Determine the (x, y) coordinate at the center of the cell enclosing the given text.  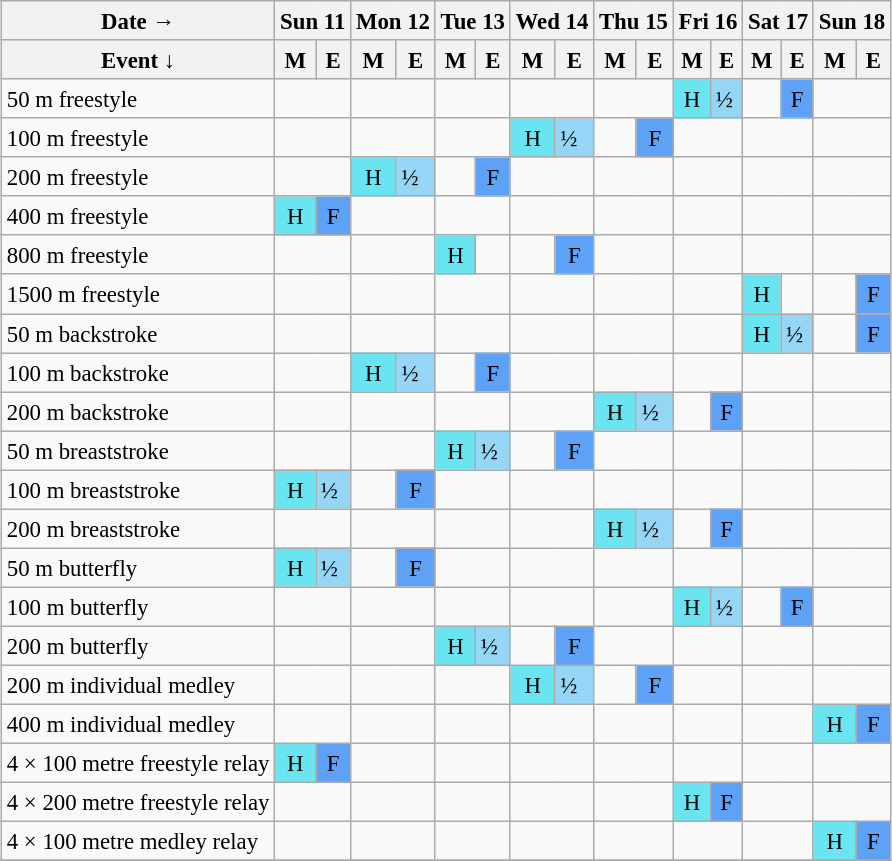
Date → (138, 20)
4 × 100 metre freestyle relay (138, 764)
Sun 18 (852, 20)
100 m backstroke (138, 372)
Sat 17 (778, 20)
400 m individual medley (138, 724)
100 m butterfly (138, 606)
1500 m freestyle (138, 294)
100 m breaststroke (138, 490)
Event ↓ (138, 60)
Sun 11 (313, 20)
50 m freestyle (138, 98)
50 m butterfly (138, 568)
50 m breaststroke (138, 450)
50 m backstroke (138, 334)
200 m butterfly (138, 646)
400 m freestyle (138, 216)
100 m freestyle (138, 138)
Thu 15 (634, 20)
4 × 100 metre medley relay (138, 842)
Mon 12 (394, 20)
200 m freestyle (138, 176)
4 × 200 metre freestyle relay (138, 802)
200 m backstroke (138, 412)
800 m freestyle (138, 254)
200 m individual medley (138, 684)
Fri 16 (708, 20)
Tue 13 (472, 20)
200 m breaststroke (138, 528)
Wed 14 (552, 20)
